Capture the cell that displays the provided text and extract its (X, Y) central coordinate. 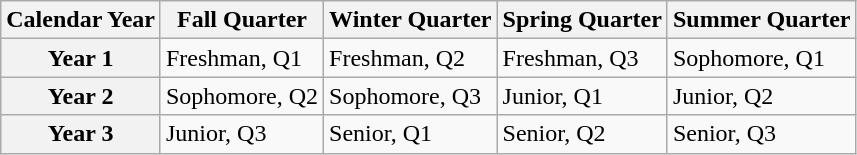
Freshman, Q1 (242, 58)
Spring Quarter (582, 20)
Sophomore, Q3 (410, 96)
Summer Quarter (762, 20)
Freshman, Q3 (582, 58)
Senior, Q1 (410, 134)
Junior, Q1 (582, 96)
Year 3 (81, 134)
Senior, Q3 (762, 134)
Year 2 (81, 96)
Year 1 (81, 58)
Freshman, Q2 (410, 58)
Sophomore, Q1 (762, 58)
Junior, Q3 (242, 134)
Junior, Q2 (762, 96)
Calendar Year (81, 20)
Senior, Q2 (582, 134)
Sophomore, Q2 (242, 96)
Winter Quarter (410, 20)
Fall Quarter (242, 20)
